Return the (x, y) coordinate for the center point of the cell that contains the specified text.  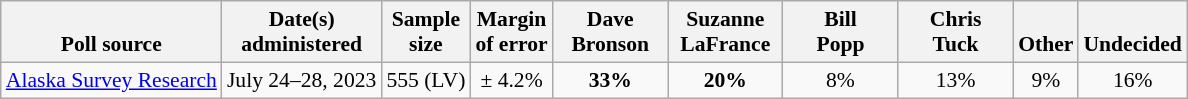
DaveBronson (610, 32)
Marginof error (511, 32)
Date(s)administered (302, 32)
Alaska Survey Research (112, 80)
13% (956, 80)
Samplesize (426, 32)
BillPopp (840, 32)
SuzanneLaFrance (726, 32)
Other (1046, 32)
July 24–28, 2023 (302, 80)
ChrisTuck (956, 32)
Undecided (1132, 32)
33% (610, 80)
20% (726, 80)
Poll source (112, 32)
555 (LV) (426, 80)
8% (840, 80)
16% (1132, 80)
9% (1046, 80)
± 4.2% (511, 80)
